Identify which cell holds the provided text, then report its [X, Y] central coordinate. 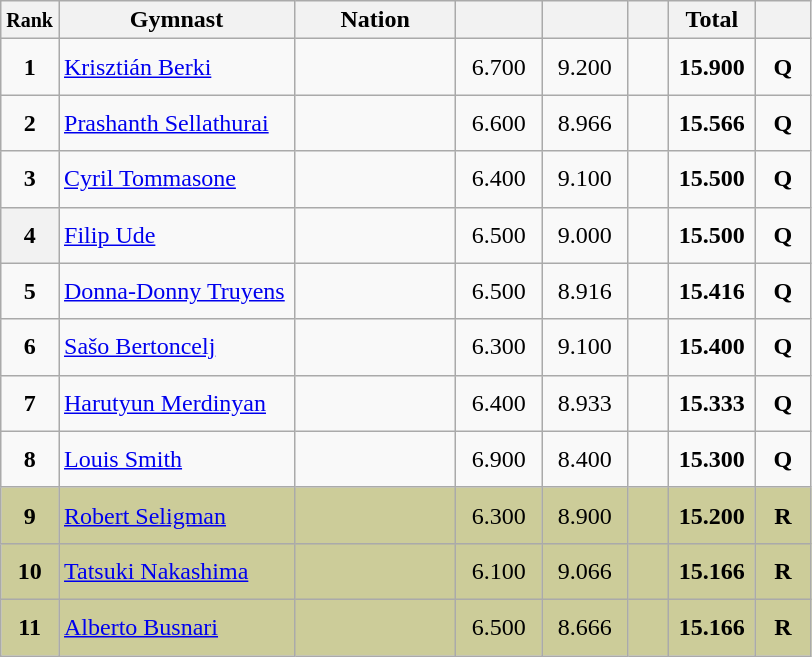
9 [30, 515]
9.066 [585, 571]
Sašo Bertoncelj [176, 347]
15.300 [712, 459]
Harutyun Merdinyan [176, 403]
Prashanth Sellathurai [176, 123]
4 [30, 235]
6 [30, 347]
15.400 [712, 347]
Donna-Donny Truyens [176, 291]
Tatsuki Nakashima [176, 571]
Filip Ude [176, 235]
Krisztián Berki [176, 67]
Total [712, 20]
6.700 [499, 67]
Gymnast [176, 20]
6.100 [499, 571]
15.566 [712, 123]
3 [30, 179]
8.900 [585, 515]
8 [30, 459]
8.400 [585, 459]
Robert Seligman [176, 515]
Nation [376, 20]
Cyril Tommasone [176, 179]
Louis Smith [176, 459]
7 [30, 403]
8.933 [585, 403]
6.900 [499, 459]
9.000 [585, 235]
2 [30, 123]
15.333 [712, 403]
15.416 [712, 291]
15.900 [712, 67]
8.666 [585, 627]
5 [30, 291]
11 [30, 627]
15.200 [712, 515]
6.600 [499, 123]
8.966 [585, 123]
8.916 [585, 291]
10 [30, 571]
9.200 [585, 67]
1 [30, 67]
Rank [30, 20]
Alberto Busnari [176, 627]
